Capture the cell that displays the provided text and extract its (x, y) central coordinate. 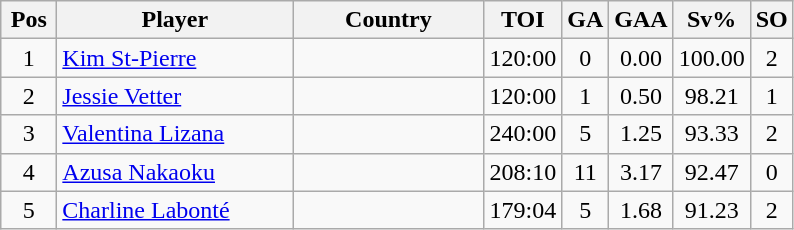
1.25 (641, 134)
93.33 (712, 134)
Pos (29, 20)
91.23 (712, 210)
98.21 (712, 96)
Sv% (712, 20)
Charline Labonté (175, 210)
3.17 (641, 172)
Player (175, 20)
SO (772, 20)
240:00 (523, 134)
Kim St-Pierre (175, 58)
1.68 (641, 210)
0.00 (641, 58)
Azusa Nakaoku (175, 172)
4 (29, 172)
92.47 (712, 172)
Country (388, 20)
Jessie Vetter (175, 96)
179:04 (523, 210)
100.00 (712, 58)
3 (29, 134)
Valentina Lizana (175, 134)
TOI (523, 20)
GA (586, 20)
11 (586, 172)
0.50 (641, 96)
GAA (641, 20)
208:10 (523, 172)
